Capture the cell that displays the provided text and extract its (x, y) central coordinate. 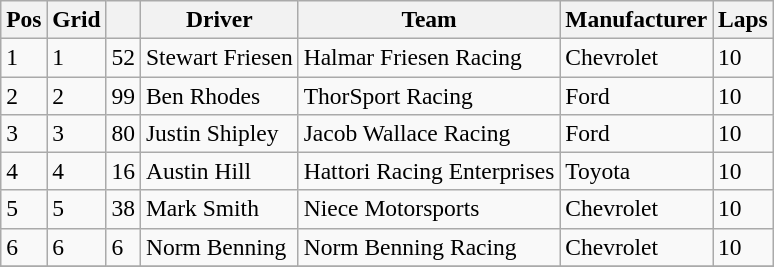
Mark Smith (219, 209)
Laps (744, 19)
52 (123, 57)
Jacob Wallace Racing (429, 133)
Toyota (636, 171)
Halmar Friesen Racing (429, 57)
Austin Hill (219, 171)
Pos (24, 19)
Justin Shipley (219, 133)
Driver (219, 19)
Niece Motorsports (429, 209)
Norm Benning Racing (429, 247)
Grid (76, 19)
80 (123, 133)
Manufacturer (636, 19)
Ben Rhodes (219, 95)
Hattori Racing Enterprises (429, 171)
Norm Benning (219, 247)
38 (123, 209)
16 (123, 171)
Stewart Friesen (219, 57)
Team (429, 19)
99 (123, 95)
ThorSport Racing (429, 95)
